Return the (x, y) coordinate for the center point of the cell that contains the specified text.  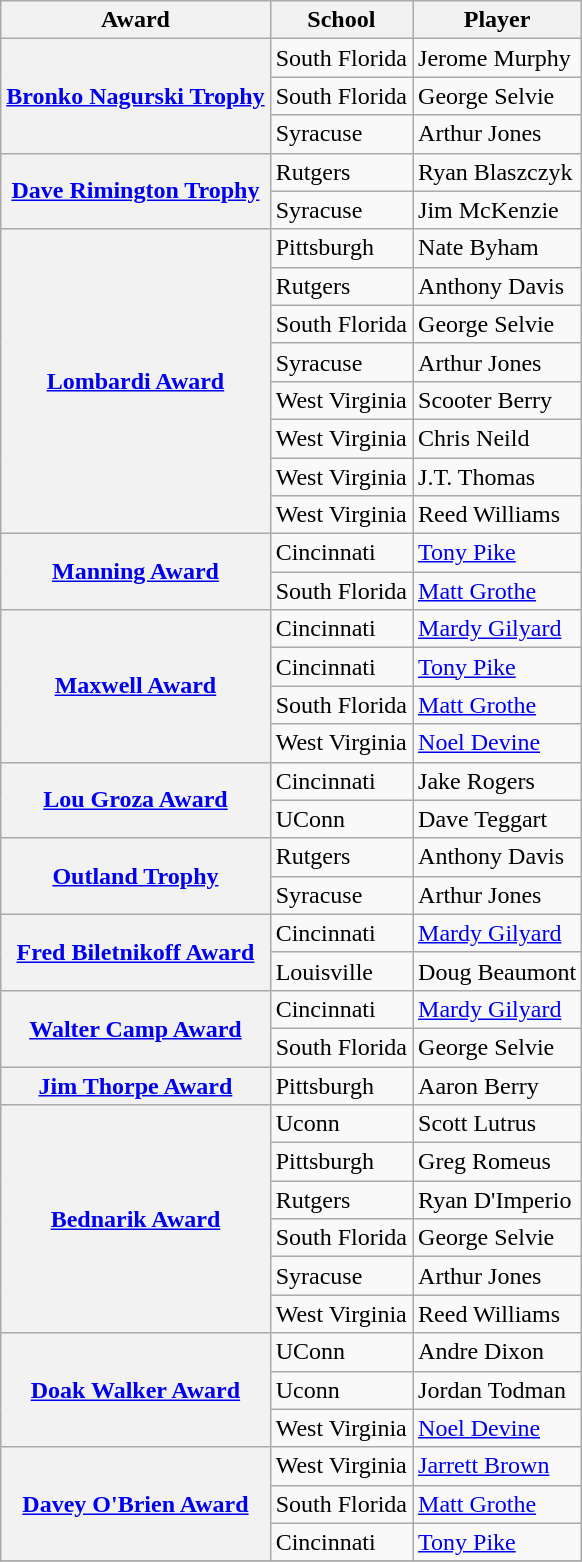
Jerome Murphy (498, 58)
J.T. Thomas (498, 477)
Ryan Blaszczyk (498, 172)
Fred Biletnikoff Award (136, 952)
Doug Beaumont (498, 971)
Bronko Nagurski Trophy (136, 96)
Bednarik Award (136, 1219)
Walter Camp Award (136, 1028)
Andre Dixon (498, 1352)
Chris Neild (498, 438)
Jake Rogers (498, 781)
Jim McKenzie (498, 210)
Dave Teggart (498, 819)
Greg Romeus (498, 1162)
Outland Trophy (136, 876)
Ryan D'Imperio (498, 1200)
Award (136, 20)
Louisville (341, 971)
Manning Award (136, 572)
Jarrett Brown (498, 1466)
Davey O'Brien Award (136, 1504)
Lombardi Award (136, 381)
Jim Thorpe Award (136, 1085)
Lou Groza Award (136, 800)
Jordan Todman (498, 1390)
Maxwell Award (136, 686)
Doak Walker Award (136, 1390)
School (341, 20)
Scott Lutrus (498, 1124)
Nate Byham (498, 248)
Scooter Berry (498, 400)
Player (498, 20)
Aaron Berry (498, 1085)
Dave Rimington Trophy (136, 191)
